Find where the given text appears and provide that cell's center as [X, Y] coordinate. 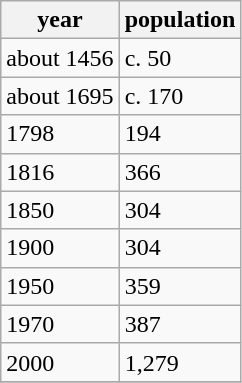
about 1456 [60, 58]
194 [180, 134]
1970 [60, 324]
c. 50 [180, 58]
387 [180, 324]
1,279 [180, 362]
1850 [60, 210]
1900 [60, 248]
about 1695 [60, 96]
2000 [60, 362]
1950 [60, 286]
c. 170 [180, 96]
359 [180, 286]
1798 [60, 134]
population [180, 20]
year [60, 20]
1816 [60, 172]
366 [180, 172]
